Return [X, Y] of the center of cell containing provided text 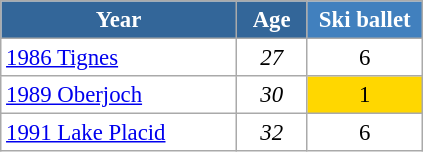
27 [272, 58]
Ski ballet [365, 20]
Year [119, 20]
1986 Tignes [119, 58]
32 [272, 133]
Age [272, 20]
30 [272, 95]
1 [365, 95]
1989 Oberjoch [119, 95]
1991 Lake Placid [119, 133]
